Return (X, Y) of the center of cell containing provided text 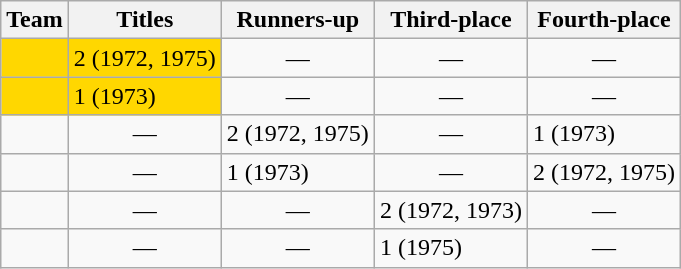
1 (1975) (450, 248)
Titles (144, 20)
Runners-up (298, 20)
Third-place (450, 20)
2 (1972, 1973) (450, 210)
Fourth-place (604, 20)
Team (35, 20)
